Extract the (x, y) coordinate from the center of the cell holding the provided text.  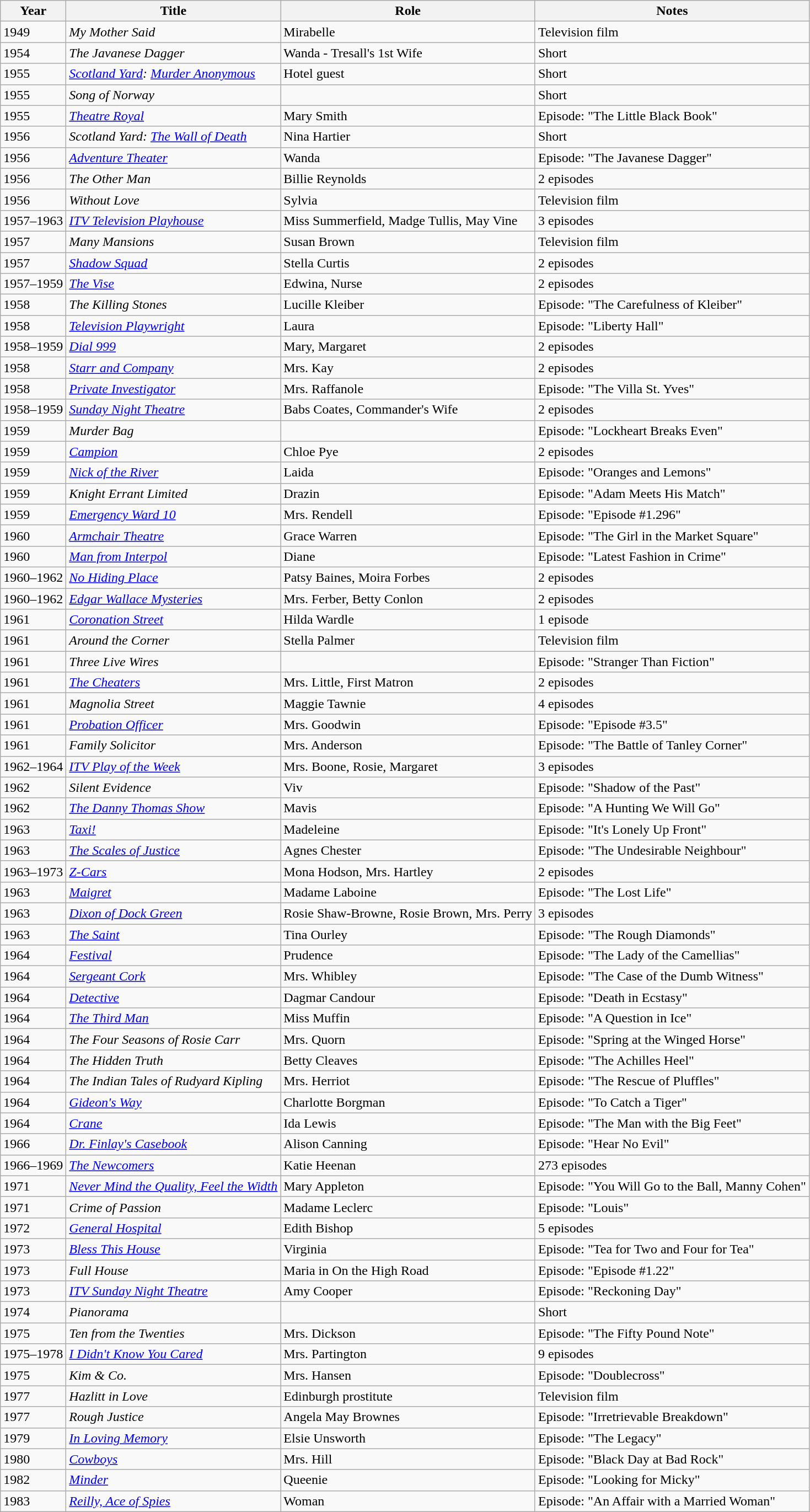
The Danny Thomas Show (173, 808)
1980 (33, 1459)
Episode: "Louis" (672, 1207)
Miss Muffin (408, 1018)
Private Investigator (173, 389)
1963–1973 (33, 871)
Episode: "The Lady of the Camellias" (672, 956)
Miss Summerfield, Madge Tullis, May Vine (408, 221)
Episode: "Stranger Than Fiction" (672, 662)
Episode: "The Lost Life" (672, 892)
Family Solicitor (173, 746)
Probation Officer (173, 725)
Episode: "Irretrievable Breakdown" (672, 1417)
Episode: "Shadow of the Past" (672, 787)
1962–1964 (33, 766)
Theatre Royal (173, 116)
1966–1969 (33, 1165)
Dixon of Dock Green (173, 913)
Episode: "A Question in Ice" (672, 1018)
The Scales of Justice (173, 850)
Mrs. Kay (408, 368)
1949 (33, 32)
Mrs. Quorn (408, 1039)
Murder Bag (173, 431)
Maria in On the High Road (408, 1270)
Wanda - Tresall's 1st Wife (408, 53)
Episode: "The Javanese Dagger" (672, 158)
Episode: "Episode #3.5" (672, 725)
Mrs. Goodwin (408, 725)
Patsy Baines, Moira Forbes (408, 577)
Episode: "Episode #1.296" (672, 514)
Mrs. Boone, Rosie, Margaret (408, 766)
Kim & Co. (173, 1375)
1982 (33, 1480)
Alison Canning (408, 1144)
Knight Errant Limited (173, 494)
1957–1959 (33, 284)
Mrs. Herriot (408, 1081)
Episode: "Black Day at Bad Rock" (672, 1459)
Year (33, 11)
Maggie Tawnie (408, 704)
Episode: "Adam Meets His Match" (672, 494)
Agnes Chester (408, 850)
Sylvia (408, 200)
Song of Norway (173, 95)
The Vise (173, 284)
Episode: "Looking for Micky" (672, 1480)
Edwina, Nurse (408, 284)
Never Mind the Quality, Feel the Width (173, 1186)
Episode: "Lockheart Breaks Even" (672, 431)
Episode: "The Villa St. Yves" (672, 389)
Madame Laboine (408, 892)
Full House (173, 1270)
The Four Seasons of Rosie Carr (173, 1039)
Stella Curtis (408, 263)
General Hospital (173, 1228)
Mary Appleton (408, 1186)
Episode: "An Affair with a Married Woman" (672, 1501)
Crane (173, 1123)
Pianorama (173, 1312)
Mary, Margaret (408, 347)
Coronation Street (173, 620)
Episode: "Death in Ecstasy" (672, 998)
Mrs. Partington (408, 1354)
Queenie (408, 1480)
ITV Play of the Week (173, 766)
Amy Cooper (408, 1291)
Edinburgh prostitute (408, 1396)
Three Live Wires (173, 662)
Episode: "The Legacy" (672, 1438)
Many Mansions (173, 242)
Hotel guest (408, 74)
1974 (33, 1312)
4 episodes (672, 704)
Mavis (408, 808)
Susan Brown (408, 242)
Without Love (173, 200)
Angela May Brownes (408, 1417)
Scotland Yard: The Wall of Death (173, 137)
Episode: "Hear No Evil" (672, 1144)
Mrs. Hill (408, 1459)
Mrs. Anderson (408, 746)
Mrs. Dickson (408, 1333)
1972 (33, 1228)
Nick of the River (173, 473)
Mrs. Little, First Matron (408, 683)
Taxi! (173, 829)
No Hiding Place (173, 577)
ITV Television Playhouse (173, 221)
Episode: "The Carefulness of Kleiber" (672, 305)
Ida Lewis (408, 1123)
Role (408, 11)
The Indian Tales of Rudyard Kipling (173, 1081)
Bless This House (173, 1249)
5 episodes (672, 1228)
The Javanese Dagger (173, 53)
Charlotte Borgman (408, 1102)
Crime of Passion (173, 1207)
In Loving Memory (173, 1438)
1979 (33, 1438)
The Hidden Truth (173, 1060)
Episode: "Tea for Two and Four for Tea" (672, 1249)
Betty Cleaves (408, 1060)
Laida (408, 473)
Episode: "The Girl in the Market Square" (672, 535)
Armchair Theatre (173, 535)
Diane (408, 556)
Episode: "The Achilles Heel" (672, 1060)
Lucille Kleiber (408, 305)
My Mother Said (173, 32)
Episode: "Oranges and Lemons" (672, 473)
Episode: "You Will Go to the Ball, Manny Cohen" (672, 1186)
Episode: "Liberty Hall" (672, 326)
Shadow Squad (173, 263)
Episode: "A Hunting We Will Go" (672, 808)
Laura (408, 326)
Woman (408, 1501)
Around the Corner (173, 641)
Grace Warren (408, 535)
The Killing Stones (173, 305)
1 episode (672, 620)
The Third Man (173, 1018)
Notes (672, 11)
Episode: "Spring at the Winged Horse" (672, 1039)
Scotland Yard: Murder Anonymous (173, 74)
1983 (33, 1501)
Episode: "The Rescue of Pluffles" (672, 1081)
Episode: "The Case of the Dumb Witness" (672, 977)
Minder (173, 1480)
Episode: "It's Lonely Up Front" (672, 829)
Edith Bishop (408, 1228)
Virginia (408, 1249)
Mrs. Hansen (408, 1375)
Starr and Company (173, 368)
Maigret (173, 892)
Television Playwright (173, 326)
I Didn't Know You Cared (173, 1354)
Episode: "The Fifty Pound Note" (672, 1333)
Mrs. Raffanole (408, 389)
Dial 999 (173, 347)
Wanda (408, 158)
Madeleine (408, 829)
Mary Smith (408, 116)
Episode: "The Battle of Tanley Corner" (672, 746)
1954 (33, 53)
The Saint (173, 935)
Prudence (408, 956)
Z-Cars (173, 871)
Ten from the Twenties (173, 1333)
Drazin (408, 494)
Viv (408, 787)
Detective (173, 998)
Episode: "The Little Black Book" (672, 116)
Rough Justice (173, 1417)
Silent Evidence (173, 787)
Episode: "Latest Fashion in Crime" (672, 556)
Mrs. Rendell (408, 514)
Mona Hodson, Mrs. Hartley (408, 871)
Episode: "Doublecross" (672, 1375)
Rosie Shaw-Browne, Rosie Brown, Mrs. Perry (408, 913)
Reilly, Ace of Spies (173, 1501)
Magnolia Street (173, 704)
Emergency Ward 10 (173, 514)
Babs Coates, Commander's Wife (408, 410)
Man from Interpol (173, 556)
273 episodes (672, 1165)
Mirabelle (408, 32)
Adventure Theater (173, 158)
Sergeant Cork (173, 977)
Sunday Night Theatre (173, 410)
Episode: "Reckoning Day" (672, 1291)
Billie Reynolds (408, 179)
The Cheaters (173, 683)
1957–1963 (33, 221)
Episode: "The Man with the Big Feet" (672, 1123)
Episode: "The Rough Diamonds" (672, 935)
Gideon's Way (173, 1102)
Madame Leclerc (408, 1207)
Episode: "The Undesirable Neighbour" (672, 850)
The Other Man (173, 179)
Title (173, 11)
Cowboys (173, 1459)
The Newcomers (173, 1165)
Edgar Wallace Mysteries (173, 598)
Stella Palmer (408, 641)
Tina Ourley (408, 935)
1975–1978 (33, 1354)
Mrs. Whibley (408, 977)
1966 (33, 1144)
Hazlitt in Love (173, 1396)
Hilda Wardle (408, 620)
Episode: "To Catch a Tiger" (672, 1102)
Episode: "Episode #1.22" (672, 1270)
Festival (173, 956)
Mrs. Ferber, Betty Conlon (408, 598)
Dr. Finlay's Casebook (173, 1144)
ITV Sunday Night Theatre (173, 1291)
Katie Heenan (408, 1165)
Dagmar Candour (408, 998)
Nina Hartier (408, 137)
Elsie Unsworth (408, 1438)
Chloe Pye (408, 452)
Campion (173, 452)
9 episodes (672, 1354)
